From the cell containing the given text, extract its center point as (x, y) coordinate. 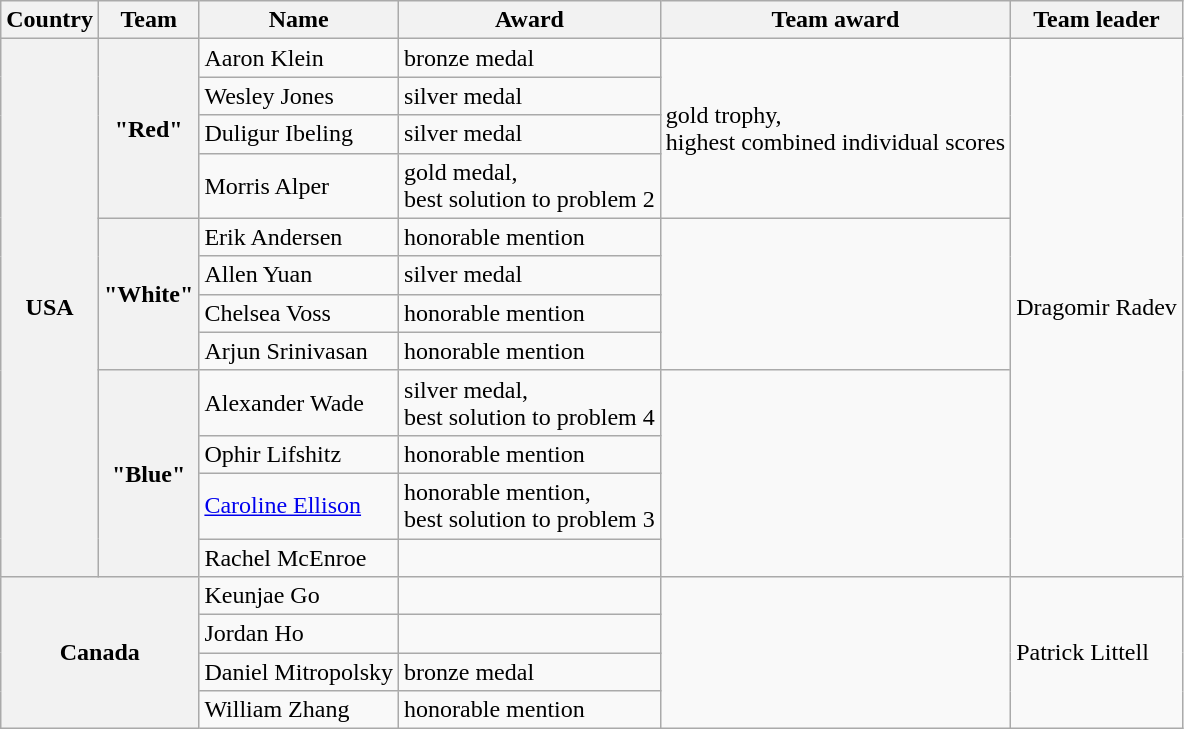
Daniel Mitropolsky (299, 672)
William Zhang (299, 710)
Keunjae Go (299, 596)
Ophir Lifshitz (299, 454)
Team award (835, 20)
Morris Alper (299, 186)
Chelsea Voss (299, 313)
Name (299, 20)
"Red" (148, 128)
honorable mention,best solution to problem 3 (530, 506)
gold trophy,highest combined individual scores (835, 128)
silver medal,best solution to problem 4 (530, 402)
"Blue" (148, 473)
Arjun Srinivasan (299, 351)
Jordan Ho (299, 634)
Allen Yuan (299, 275)
USA (50, 308)
Erik Andersen (299, 237)
Team leader (1097, 20)
Duligur Ibeling (299, 134)
Canada (100, 653)
Team (148, 20)
Caroline Ellison (299, 506)
Patrick Littell (1097, 653)
Dragomir Radev (1097, 308)
Alexander Wade (299, 402)
Aaron Klein (299, 58)
"White" (148, 294)
Wesley Jones (299, 96)
Rachel McEnroe (299, 557)
gold medal,best solution to problem 2 (530, 186)
Award (530, 20)
Country (50, 20)
